Capture the cell that displays the provided text and extract its [X, Y] central coordinate. 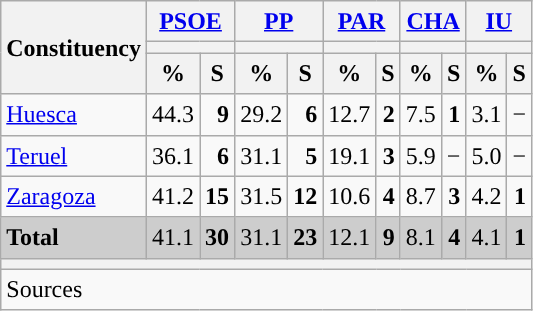
4.1 [486, 238]
8.7 [420, 196]
12.7 [350, 114]
41.2 [172, 196]
Teruel [74, 156]
3.1 [486, 114]
Huesca [74, 114]
31.5 [262, 196]
5.9 [420, 156]
36.1 [172, 156]
CHA [433, 22]
12.1 [350, 238]
23 [306, 238]
4.2 [486, 196]
7.5 [420, 114]
Constituency [74, 48]
15 [218, 196]
19.1 [350, 156]
Sources [266, 290]
5.0 [486, 156]
44.3 [172, 114]
30 [218, 238]
PSOE [190, 22]
PAR [362, 22]
IU [499, 22]
8.1 [420, 238]
41.1 [172, 238]
Total [74, 238]
29.2 [262, 114]
10.6 [350, 196]
PP [279, 22]
5 [306, 156]
2 [388, 114]
Zaragoza [74, 196]
12 [306, 196]
